Locate the cell with the specified text and output its [x, y] center coordinate. 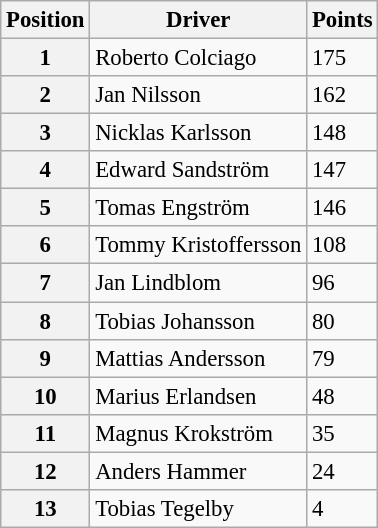
5 [46, 208]
12 [46, 471]
24 [342, 471]
108 [342, 245]
Nicklas Karlsson [198, 133]
10 [46, 396]
1 [46, 58]
79 [342, 358]
6 [46, 245]
Jan Lindblom [198, 283]
7 [46, 283]
Jan Nilsson [198, 95]
Edward Sandström [198, 170]
2 [46, 95]
162 [342, 95]
80 [342, 321]
Tomas Engström [198, 208]
Anders Hammer [198, 471]
175 [342, 58]
Driver [198, 20]
Points [342, 20]
Tommy Kristoffersson [198, 245]
3 [46, 133]
13 [46, 509]
35 [342, 433]
96 [342, 283]
Tobias Johansson [198, 321]
148 [342, 133]
9 [46, 358]
Mattias Andersson [198, 358]
Tobias Tegelby [198, 509]
146 [342, 208]
8 [46, 321]
Marius Erlandsen [198, 396]
Roberto Colciago [198, 58]
48 [342, 396]
147 [342, 170]
Position [46, 20]
11 [46, 433]
Magnus Krokström [198, 433]
